Provide the [x, y] coordinate of the cell's center where the given text is located.  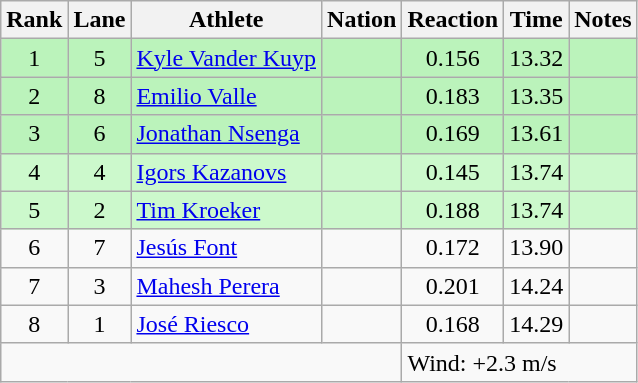
0.145 [453, 172]
Wind: +2.3 m/s [520, 362]
Jesús Font [226, 248]
Notes [603, 20]
Kyle Vander Kuyp [226, 58]
Nation [362, 20]
0.188 [453, 210]
0.168 [453, 324]
Emilio Valle [226, 96]
Time [536, 20]
14.29 [536, 324]
13.35 [536, 96]
0.169 [453, 134]
Lane [100, 20]
14.24 [536, 286]
Athlete [226, 20]
0.201 [453, 286]
José Riesco [226, 324]
Tim Kroeker [226, 210]
Rank [34, 20]
Reaction [453, 20]
Mahesh Perera [226, 286]
0.156 [453, 58]
0.172 [453, 248]
0.183 [453, 96]
13.61 [536, 134]
Jonathan Nsenga [226, 134]
13.32 [536, 58]
Igors Kazanovs [226, 172]
13.90 [536, 248]
